Detect which cell encompasses the target text, then output its [X, Y] center coordinate. 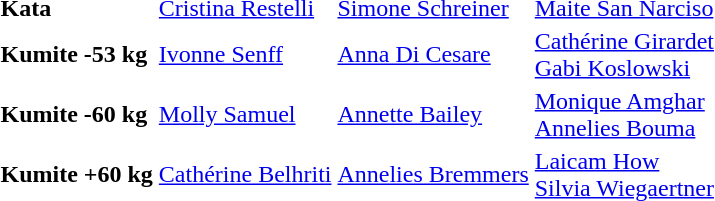
Ivonne Senff [245, 54]
Cathérine Girardet Gabi Koslowski [624, 54]
Molly Samuel [245, 114]
Anna Di Cesare [433, 54]
Monique Amghar Annelies Bouma [624, 114]
Annette Bailey [433, 114]
